Capture the cell that displays the provided text and extract its (X, Y) central coordinate. 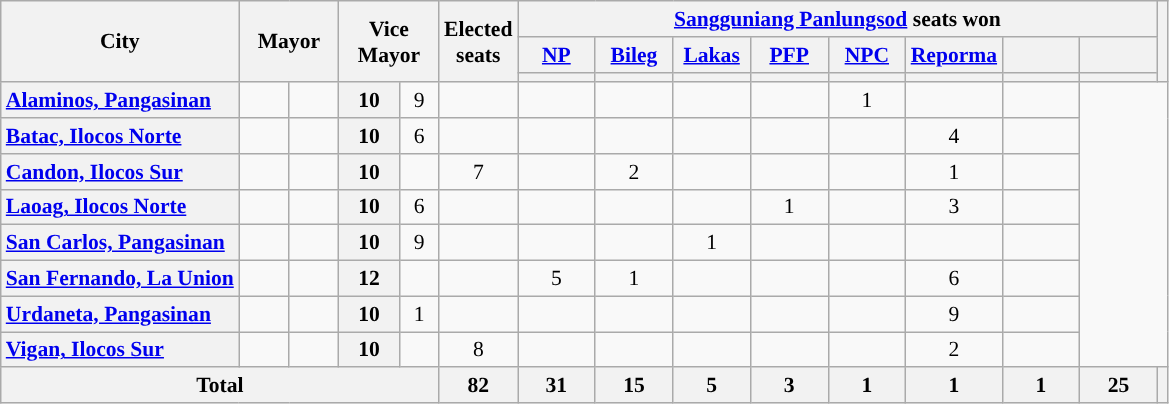
San Carlos, Pangasinan (120, 243)
Bileg (634, 55)
Total (220, 386)
San Fernando, La Union (120, 279)
Vigan, Ilocos Sur (120, 350)
4 (954, 136)
15 (634, 386)
Candon, Ilocos Sur (120, 172)
25 (1119, 386)
Electedseats (478, 42)
7 (478, 172)
31 (557, 386)
Reporma (954, 55)
NPC (867, 55)
8 (478, 350)
City (120, 42)
82 (478, 386)
12 (369, 279)
Laoag, Ilocos Norte (120, 207)
PFP (789, 55)
NP (557, 55)
Urdaneta, Pangasinan (120, 314)
Batac, Ilocos Norte (120, 136)
Lakas (712, 55)
Alaminos, Pangasinan (120, 101)
Sangguniang Panlungsod seats won (838, 19)
Vice Mayor (389, 42)
Mayor (289, 42)
